From the cell containing the given text, extract its center point as (X, Y) coordinate. 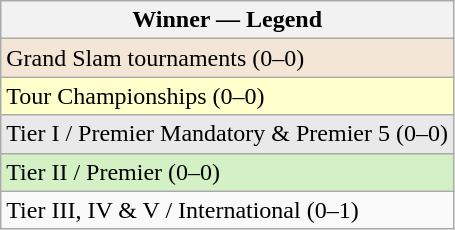
Grand Slam tournaments (0–0) (228, 58)
Tour Championships (0–0) (228, 96)
Tier II / Premier (0–0) (228, 172)
Winner — Legend (228, 20)
Tier I / Premier Mandatory & Premier 5 (0–0) (228, 134)
Tier III, IV & V / International (0–1) (228, 210)
